Output the (x, y) coordinate of the center of the cell containing the given text.  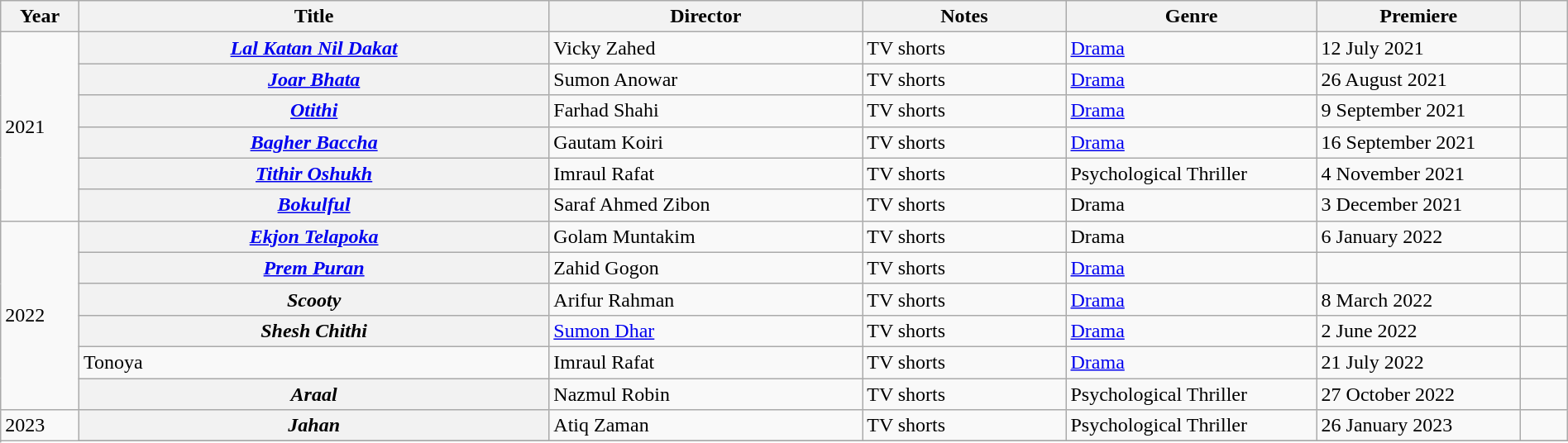
Vicky Zahed (706, 48)
Title (313, 17)
Prem Puran (313, 268)
Bagher Baccha (313, 142)
3 December 2021 (1418, 205)
Otithi (313, 111)
Nazmul Robin (706, 394)
26 January 2023 (1418, 426)
Tonoya (313, 362)
Golam Muntakim (706, 236)
21 July 2022 (1418, 362)
Ekjon Telapoka (313, 236)
2022 (40, 315)
Sumon Dhar (706, 331)
Premiere (1418, 17)
Scooty (313, 299)
2023 (40, 426)
Saraf Ahmed Zibon (706, 205)
Jahan (313, 426)
12 July 2021 (1418, 48)
Notes (964, 17)
Farhad Shahi (706, 111)
2 June 2022 (1418, 331)
Gautam Koiri (706, 142)
Arifur Rahman (706, 299)
Zahid Gogon (706, 268)
Bokulful (313, 205)
Tithir Oshukh (313, 174)
Sumon Anowar (706, 79)
Year (40, 17)
Shesh Chithi (313, 331)
Genre (1191, 17)
Araal (313, 394)
Atiq Zaman (706, 426)
27 October 2022 (1418, 394)
Lal Katan Nil Dakat (313, 48)
4 November 2021 (1418, 174)
26 August 2021 (1418, 79)
6 January 2022 (1418, 236)
Director (706, 17)
Joar Bhata (313, 79)
16 September 2021 (1418, 142)
2021 (40, 126)
9 September 2021 (1418, 111)
8 March 2022 (1418, 299)
